Locate the cell with the specified text and output its [X, Y] center coordinate. 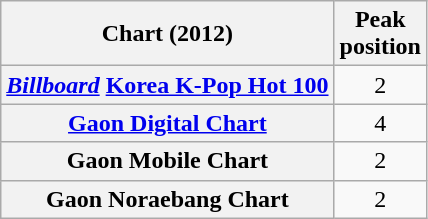
Peakposition [380, 34]
Gaon Mobile Chart [168, 161]
Gaon Digital Chart [168, 123]
Gaon Noraebang Chart [168, 199]
4 [380, 123]
Chart (2012) [168, 34]
Billboard Korea K-Pop Hot 100 [168, 85]
